Locate the cell with the specified text and output its [X, Y] center coordinate. 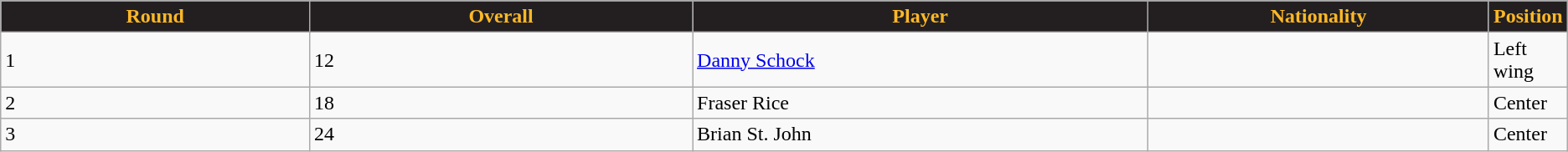
Danny Schock [921, 60]
Player [921, 17]
3 [156, 134]
Left wing [1528, 60]
2 [156, 103]
Round [156, 17]
18 [501, 103]
24 [501, 134]
Nationality [1318, 17]
Overall [501, 17]
12 [501, 60]
Brian St. John [921, 134]
Fraser Rice [921, 103]
1 [156, 60]
Position [1528, 17]
